Detect which cell encompasses the target text, then output its [x, y] center coordinate. 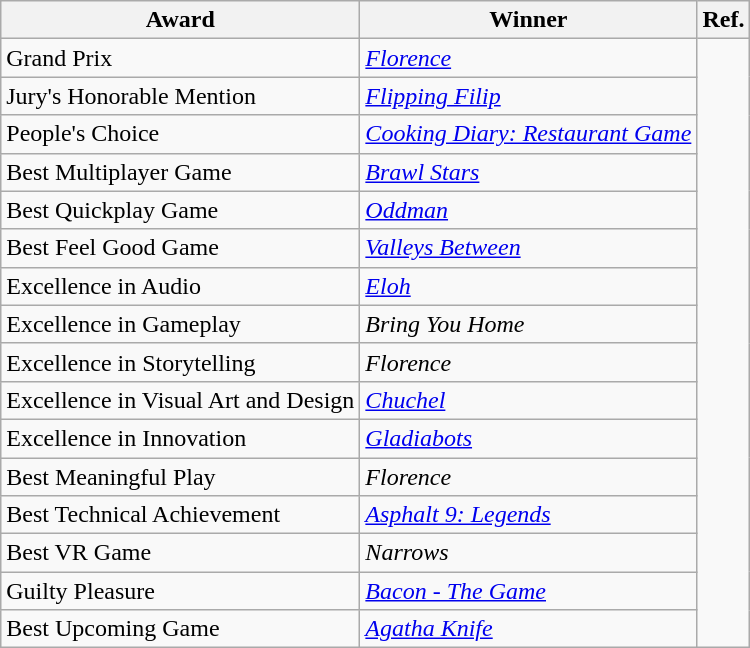
Award [180, 20]
Best VR Game [180, 553]
Gladiabots [528, 438]
Valleys Between [528, 248]
Brawl Stars [528, 172]
Best Upcoming Game [180, 629]
Agatha Knife [528, 629]
Cooking Diary: Restaurant Game [528, 134]
Excellence in Gameplay [180, 324]
Winner [528, 20]
Excellence in Visual Art and Design [180, 400]
Guilty Pleasure [180, 591]
Excellence in Storytelling [180, 362]
Excellence in Innovation [180, 438]
Excellence in Audio [180, 286]
Asphalt 9: Legends [528, 515]
Ref. [724, 20]
Best Technical Achievement [180, 515]
People's Choice [180, 134]
Bacon - The Game [528, 591]
Narrows [528, 553]
Best Meaningful Play [180, 477]
Flipping Filip [528, 96]
Bring You Home [528, 324]
Grand Prix [180, 58]
Best Multiplayer Game [180, 172]
Chuchel [528, 400]
Best Feel Good Game [180, 248]
Best Quickplay Game [180, 210]
Eloh [528, 286]
Oddman [528, 210]
Jury's Honorable Mention [180, 96]
